Search for the cell housing the specified text and yield its [X, Y] center coordinate. 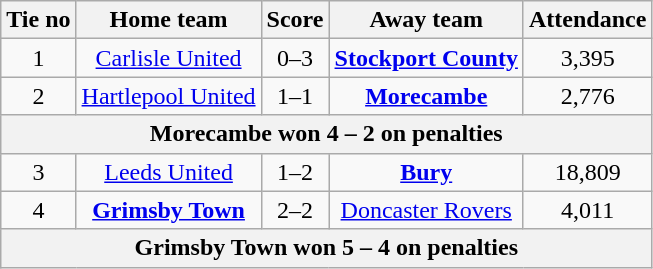
4 [38, 210]
Morecambe won 4 – 2 on penalties [326, 134]
1 [38, 58]
Score [295, 20]
Grimsby Town [168, 210]
Stockport County [426, 58]
Morecambe [426, 96]
Attendance [587, 20]
Home team [168, 20]
1–2 [295, 172]
Tie no [38, 20]
Grimsby Town won 5 – 4 on penalties [326, 248]
2–2 [295, 210]
2,776 [587, 96]
Leeds United [168, 172]
Bury [426, 172]
Away team [426, 20]
18,809 [587, 172]
2 [38, 96]
3 [38, 172]
Doncaster Rovers [426, 210]
4,011 [587, 210]
1–1 [295, 96]
Carlisle United [168, 58]
3,395 [587, 58]
0–3 [295, 58]
Hartlepool United [168, 96]
